Provide the [x, y] coordinate of the cell's center where the given text is located.  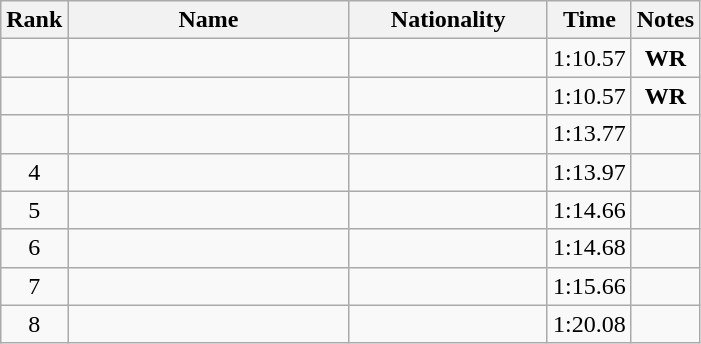
Notes [665, 20]
6 [34, 248]
Time [589, 20]
Name [208, 20]
4 [34, 172]
Nationality [448, 20]
1:15.66 [589, 286]
Rank [34, 20]
8 [34, 324]
1:20.08 [589, 324]
7 [34, 286]
1:14.68 [589, 248]
5 [34, 210]
1:14.66 [589, 210]
1:13.97 [589, 172]
1:13.77 [589, 134]
